Detect which cell encompasses the target text, then output its (x, y) center coordinate. 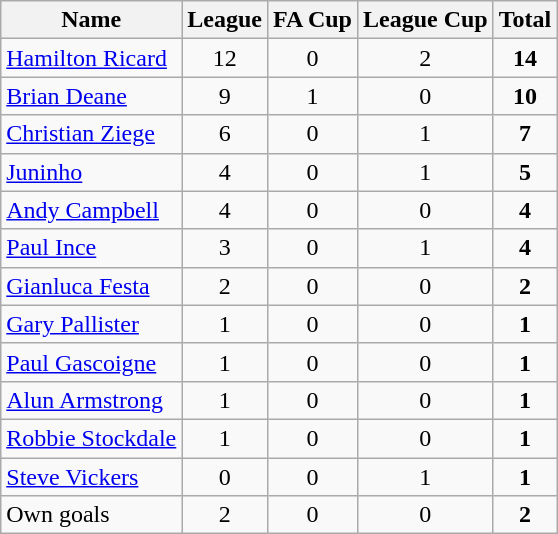
Own goals (92, 515)
Paul Ince (92, 248)
Brian Deane (92, 96)
Juninho (92, 172)
14 (525, 58)
Total (525, 20)
6 (225, 134)
7 (525, 134)
Name (92, 20)
Alun Armstrong (92, 400)
Paul Gascoigne (92, 362)
10 (525, 96)
Andy Campbell (92, 210)
12 (225, 58)
5 (525, 172)
FA Cup (313, 20)
9 (225, 96)
Gianluca Festa (92, 286)
Robbie Stockdale (92, 438)
Steve Vickers (92, 477)
3 (225, 248)
Christian Ziege (92, 134)
League Cup (425, 20)
Gary Pallister (92, 324)
League (225, 20)
Hamilton Ricard (92, 58)
